Find where the given text appears and provide that cell's center as (x, y) coordinate. 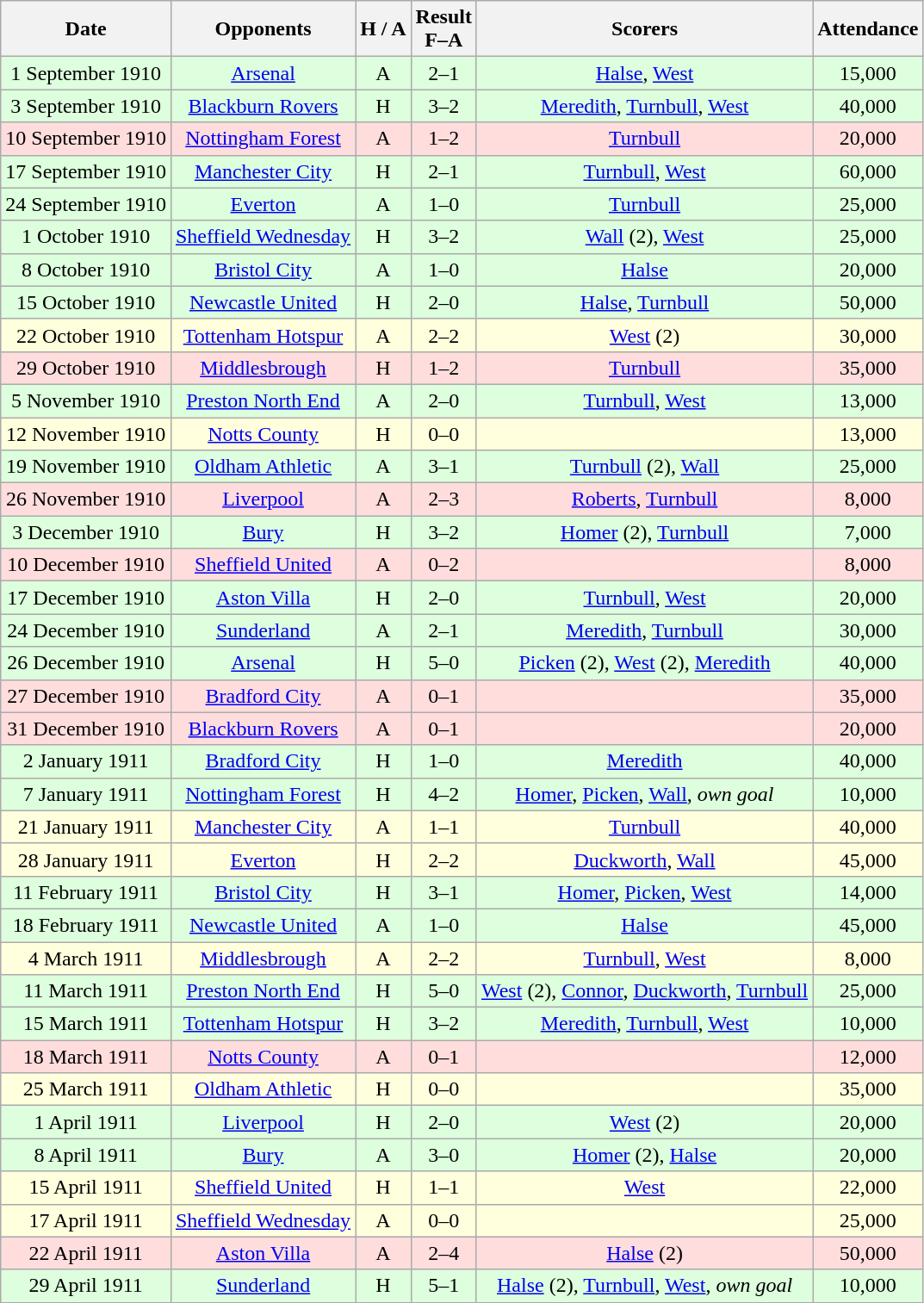
29 October 1910 (86, 368)
Wall (2), West (644, 237)
22 April 1911 (86, 1253)
Duckworth, Wall (644, 859)
Opponents (263, 29)
Homer (2), Turnbull (644, 532)
19 November 1910 (86, 467)
24 September 1910 (86, 204)
Halse (2), Turnbull, West, own goal (644, 1286)
1 April 1911 (86, 1122)
18 February 1911 (86, 925)
22 October 1910 (86, 335)
10 December 1910 (86, 565)
28 January 1911 (86, 859)
West (644, 1188)
Turnbull (2), Wall (644, 467)
1 September 1910 (86, 73)
Meredith (644, 761)
H / A (383, 29)
3 December 1910 (86, 532)
10 September 1910 (86, 139)
4 March 1911 (86, 959)
Attendance (868, 29)
0–2 (443, 565)
22,000 (868, 1188)
5 November 1910 (86, 400)
60,000 (868, 171)
Roberts, Turnbull (644, 499)
8 April 1911 (86, 1155)
15,000 (868, 73)
Homer (2), Halse (644, 1155)
14,000 (868, 892)
3–0 (443, 1155)
3 September 1910 (86, 106)
Halse, West (644, 73)
15 April 1911 (86, 1188)
17 September 1910 (86, 171)
24 December 1910 (86, 630)
29 April 1911 (86, 1286)
26 December 1910 (86, 663)
Homer, Picken, Wall, own goal (644, 794)
27 December 1910 (86, 696)
21 January 1911 (86, 827)
2–4 (443, 1253)
12,000 (868, 1057)
8 October 1910 (86, 270)
Scorers (644, 29)
31 December 1910 (86, 729)
15 March 1911 (86, 1024)
West (2), Connor, Duckworth, Turnbull (644, 991)
11 February 1911 (86, 892)
18 March 1911 (86, 1057)
Homer, Picken, West (644, 892)
4–2 (443, 794)
12 November 1910 (86, 433)
Meredith, Turnbull (644, 630)
Date (86, 29)
2 January 1911 (86, 761)
1 October 1910 (86, 237)
Halse, Turnbull (644, 302)
25 March 1911 (86, 1089)
11 March 1911 (86, 991)
ResultF–A (443, 29)
7,000 (868, 532)
Picken (2), West (2), Meredith (644, 663)
2–3 (443, 499)
Halse (2) (644, 1253)
17 April 1911 (86, 1220)
26 November 1910 (86, 499)
5–1 (443, 1286)
15 October 1910 (86, 302)
7 January 1911 (86, 794)
17 December 1910 (86, 598)
